Detect which cell encompasses the target text, then output its (X, Y) center coordinate. 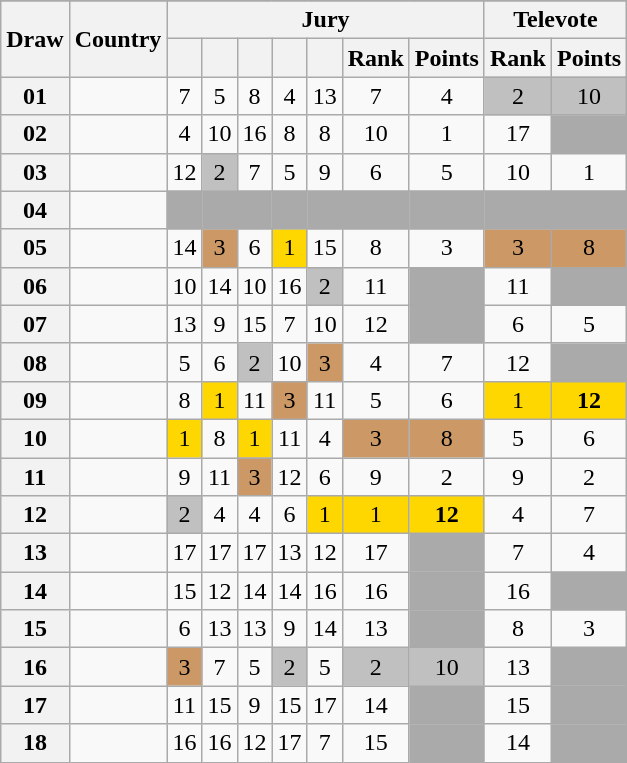
Country (118, 39)
Televote (555, 20)
08 (35, 362)
07 (35, 324)
06 (35, 286)
18 (35, 743)
09 (35, 400)
03 (35, 172)
05 (35, 248)
Jury (326, 20)
04 (35, 210)
01 (35, 96)
Draw (35, 39)
02 (35, 134)
